Provide the (X, Y) coordinate of the cell's center where the given text is located.  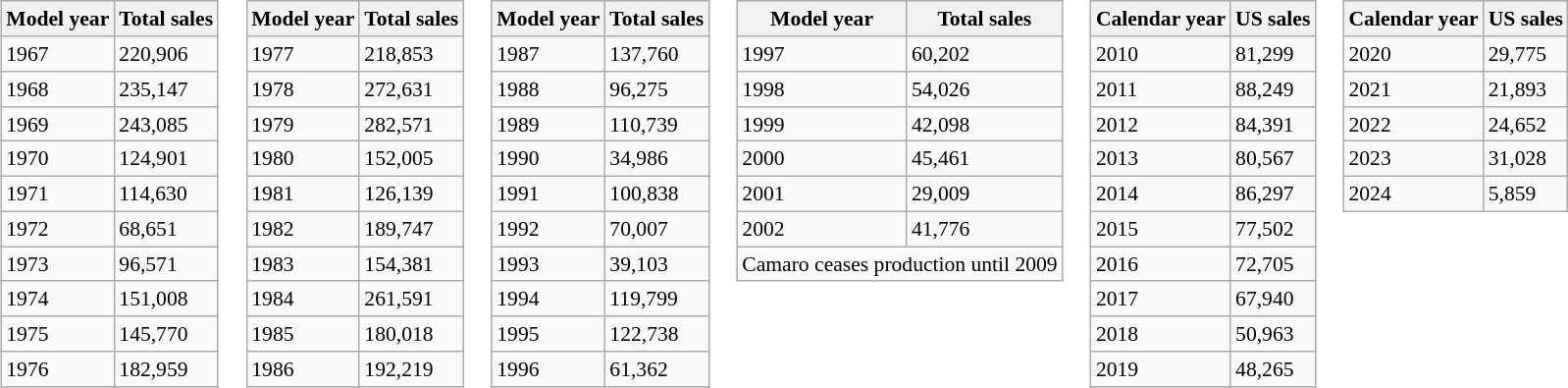
34,986 (656, 159)
1971 (57, 194)
1989 (548, 124)
1975 (57, 334)
41,776 (985, 229)
1977 (302, 54)
68,651 (166, 229)
126,139 (411, 194)
50,963 (1273, 334)
2022 (1413, 124)
24,652 (1526, 124)
80,567 (1273, 159)
282,571 (411, 124)
1979 (302, 124)
261,591 (411, 299)
1995 (548, 334)
235,147 (166, 89)
2013 (1161, 159)
1991 (548, 194)
1984 (302, 299)
145,770 (166, 334)
124,901 (166, 159)
1978 (302, 89)
1967 (57, 54)
2019 (1161, 369)
2020 (1413, 54)
1996 (548, 369)
1999 (822, 124)
86,297 (1273, 194)
29,009 (985, 194)
72,705 (1273, 264)
1980 (302, 159)
67,940 (1273, 299)
29,775 (1526, 54)
21,893 (1526, 89)
1997 (822, 54)
272,631 (411, 89)
119,799 (656, 299)
1974 (57, 299)
45,461 (985, 159)
77,502 (1273, 229)
2021 (1413, 89)
1981 (302, 194)
61,362 (656, 369)
2012 (1161, 124)
39,103 (656, 264)
243,085 (166, 124)
2014 (1161, 194)
60,202 (985, 54)
189,747 (411, 229)
2001 (822, 194)
1983 (302, 264)
2017 (1161, 299)
1987 (548, 54)
96,571 (166, 264)
2016 (1161, 264)
5,859 (1526, 194)
154,381 (411, 264)
180,018 (411, 334)
54,026 (985, 89)
218,853 (411, 54)
1969 (57, 124)
1982 (302, 229)
2018 (1161, 334)
1973 (57, 264)
2010 (1161, 54)
2015 (1161, 229)
88,249 (1273, 89)
1992 (548, 229)
2000 (822, 159)
1994 (548, 299)
1976 (57, 369)
152,005 (411, 159)
70,007 (656, 229)
182,959 (166, 369)
2024 (1413, 194)
2002 (822, 229)
1998 (822, 89)
81,299 (1273, 54)
42,098 (985, 124)
122,738 (656, 334)
84,391 (1273, 124)
2023 (1413, 159)
1972 (57, 229)
1988 (548, 89)
192,219 (411, 369)
1968 (57, 89)
1985 (302, 334)
1986 (302, 369)
1993 (548, 264)
96,275 (656, 89)
220,906 (166, 54)
48,265 (1273, 369)
100,838 (656, 194)
31,028 (1526, 159)
110,739 (656, 124)
114,630 (166, 194)
1970 (57, 159)
137,760 (656, 54)
Camaro ceases production until 2009 (899, 264)
151,008 (166, 299)
1990 (548, 159)
2011 (1161, 89)
